From the cell containing the given text, extract its center point as (X, Y) coordinate. 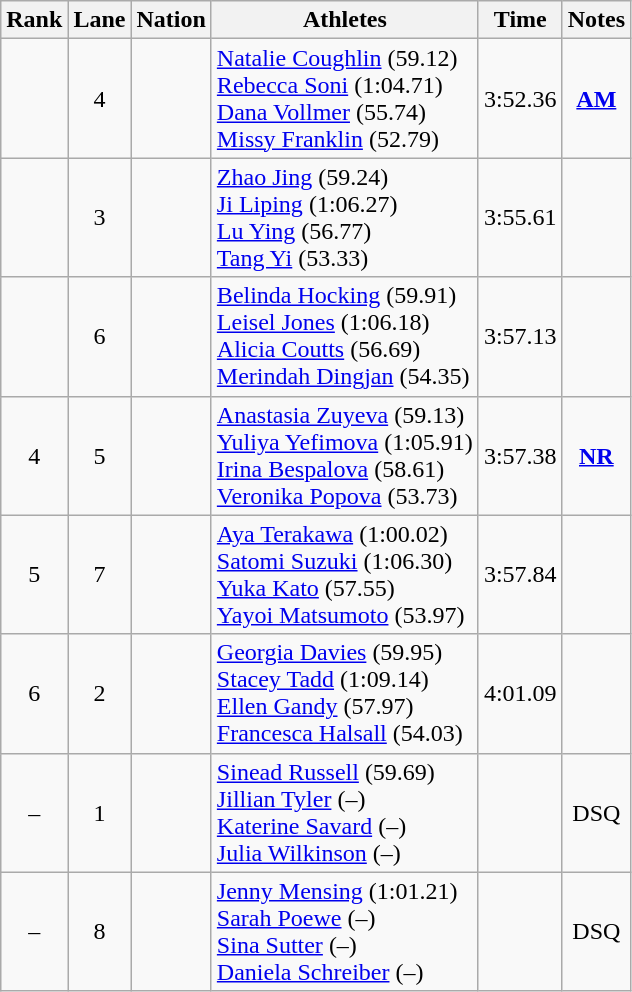
Nation (171, 20)
AM (596, 98)
Lane (100, 20)
Aya Terakawa (1:00.02)Satomi Suzuki (1:06.30)Yuka Kato (57.55)Yayoi Matsumoto (53.97) (344, 574)
3:57.38 (520, 456)
3:57.13 (520, 336)
Rank (34, 20)
Sinead Russell (59.69)Jillian Tyler (–)Katerine Savard (–)Julia Wilkinson (–) (344, 812)
Natalie Coughlin (59.12) Rebecca Soni (1:04.71) Dana Vollmer (55.74) Missy Franklin (52.79) (344, 98)
3:55.61 (520, 218)
7 (100, 574)
Notes (596, 20)
Zhao Jing (59.24) Ji Liping (1:06.27) Lu Ying (56.77) Tang Yi (53.33) (344, 218)
Belinda Hocking (59.91)Leisel Jones (1:06.18) Alicia Coutts (56.69) Merindah Dingjan (54.35) (344, 336)
Athletes (344, 20)
NR (596, 456)
1 (100, 812)
8 (100, 932)
Time (520, 20)
Georgia Davies (59.95)Stacey Tadd (1:09.14)Ellen Gandy (57.97)Francesca Halsall (54.03) (344, 694)
4:01.09 (520, 694)
3:57.84 (520, 574)
Anastasia Zuyeva (59.13)Yuliya Yefimova (1:05.91)Irina Bespalova (58.61)Veronika Popova (53.73) (344, 456)
3:52.36 (520, 98)
Jenny Mensing (1:01.21)Sarah Poewe (–)Sina Sutter (–)Daniela Schreiber (–) (344, 932)
3 (100, 218)
2 (100, 694)
